From the cell containing the given text, extract its center point as (X, Y) coordinate. 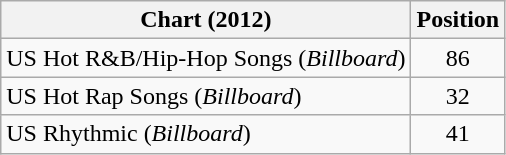
Position (458, 20)
41 (458, 134)
US Hot Rap Songs (Billboard) (206, 96)
86 (458, 58)
Chart (2012) (206, 20)
US Rhythmic (Billboard) (206, 134)
US Hot R&B/Hip-Hop Songs (Billboard) (206, 58)
32 (458, 96)
